Output the [X, Y] coordinate of the center of the cell containing the given text.  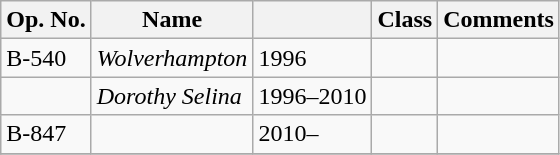
1996 [312, 58]
B-847 [46, 134]
Class [405, 20]
Dorothy Selina [172, 96]
B-540 [46, 58]
1996–2010 [312, 96]
Name [172, 20]
Op. No. [46, 20]
2010– [312, 134]
Comments [499, 20]
Wolverhampton [172, 58]
